Determine the (X, Y) coordinate at the center of the cell enclosing the given text.  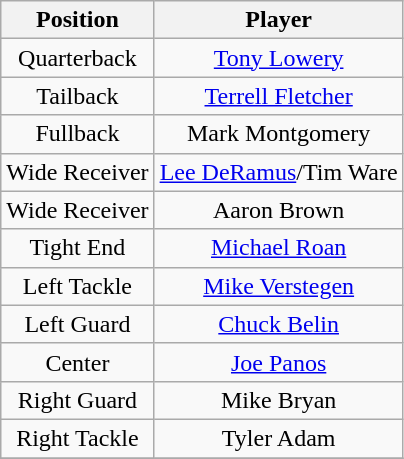
Chuck Belin (278, 324)
Tyler Adam (278, 438)
Center (78, 362)
Aaron Brown (278, 210)
Lee DeRamus/Tim Ware (278, 172)
Quarterback (78, 58)
Player (278, 20)
Right Guard (78, 400)
Mike Bryan (278, 400)
Tony Lowery (278, 58)
Left Tackle (78, 286)
Position (78, 20)
Joe Panos (278, 362)
Mark Montgomery (278, 134)
Michael Roan (278, 248)
Terrell Fletcher (278, 96)
Tight End (78, 248)
Tailback (78, 96)
Right Tackle (78, 438)
Mike Verstegen (278, 286)
Fullback (78, 134)
Left Guard (78, 324)
